For the text-containing cell, return its midpoint in (X, Y) coordinate format. 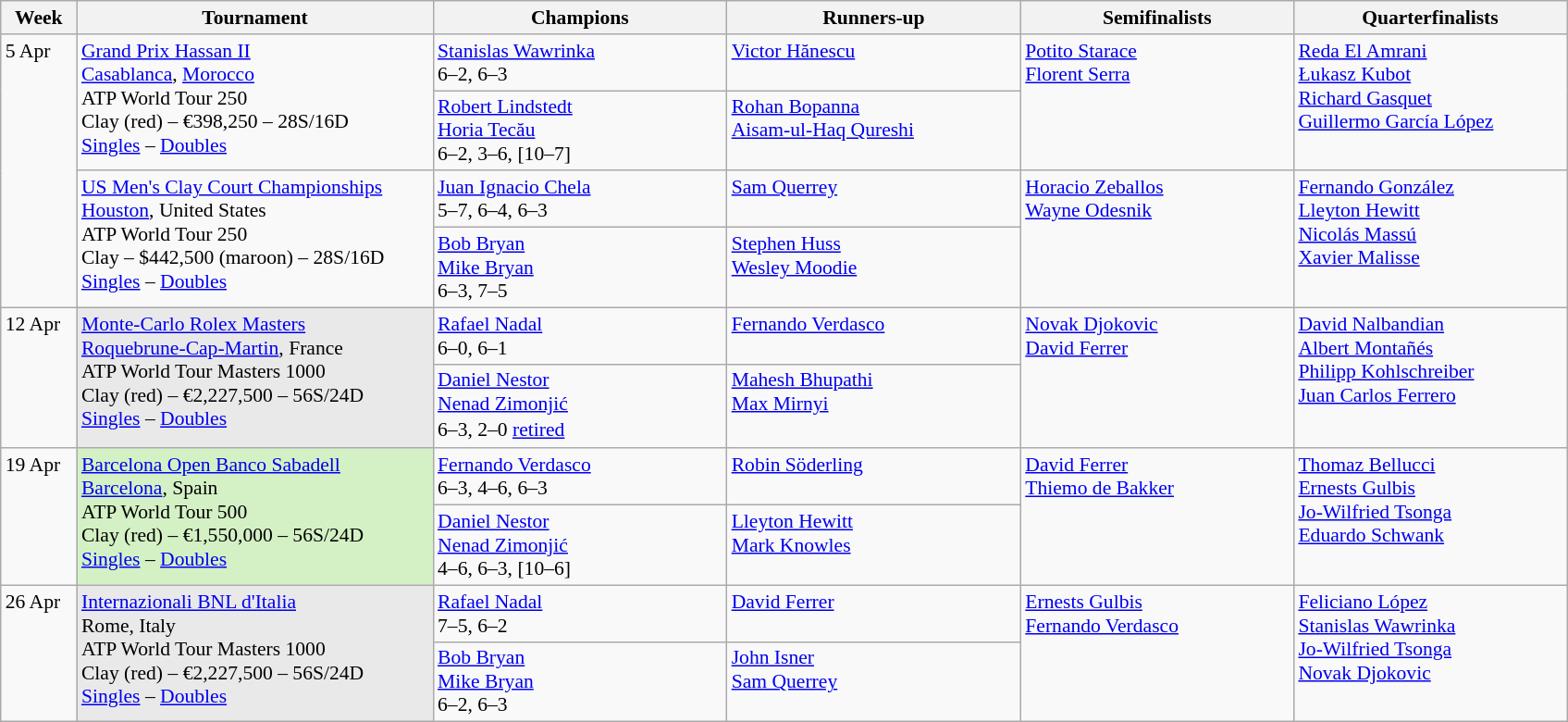
19 Apr (39, 517)
Rafael Nadal6–0, 6–1 (580, 335)
Internazionali BNL d'Italia Rome, ItalyATP World Tour Masters 1000Clay (red) – €2,227,500 – 56S/24DSingles – Doubles (255, 654)
26 Apr (39, 654)
David Nalbandian Albert Montañés Philipp Kohlschreiber Juan Carlos Ferrero (1430, 378)
Week (39, 18)
John Isner Sam Querrey (874, 681)
Horacio Zeballos Wayne Odesnik (1156, 240)
Sam Querrey (874, 200)
Juan Ignacio Chela5–7, 6–4, 6–3 (580, 200)
Victor Hănescu (874, 63)
Reda El Amrani Łukasz Kubot Richard Gasquet Guillermo García López (1430, 103)
Barcelona Open Banco Sabadell Barcelona, SpainATP World Tour 500Clay (red) – €1,550,000 – 56S/24DSingles – Doubles (255, 517)
Stephen Huss Wesley Moodie (874, 268)
Champions (580, 18)
David Ferrer (874, 613)
Stanislas Wawrinka6–2, 6–3 (580, 63)
Fernando González Lleyton Hewitt Nicolás Massú Xavier Malisse (1430, 240)
David Ferrer Thiemo de Bakker (1156, 517)
US Men's Clay Court Championships Houston, United StatesATP World Tour 250Clay – $442,500 (maroon) – 28S/16DSingles – Doubles (255, 240)
Runners-up (874, 18)
Ernests Gulbis Fernando Verdasco (1156, 654)
Bob Bryan Mike Bryan6–3, 7–5 (580, 268)
Thomaz Bellucci Ernests Gulbis Jo-Wilfried Tsonga Eduardo Schwank (1430, 517)
Rafael Nadal7–5, 6–2 (580, 613)
Bob Bryan Mike Bryan6–2, 6–3 (580, 681)
Lleyton Hewitt Mark Knowles (874, 546)
Robin Söderling (874, 478)
Fernando Verdasco (874, 335)
Mahesh Bhupathi Max Mirnyi (874, 405)
Fernando Verdasco6–3, 4–6, 6–3 (580, 478)
Rohan Bopanna Aisam-ul-Haq Qureshi (874, 131)
Grand Prix Hassan II Casablanca, MoroccoATP World Tour 250Clay (red) – €398,250 – 28S/16DSingles – Doubles (255, 103)
Quarterfinalists (1430, 18)
Daniel Nestor Nenad Zimonjić 4–6, 6–3, [10–6] (580, 546)
Robert Lindstedt Horia Tecău6–2, 3–6, [10–7] (580, 131)
Tournament (255, 18)
Daniel Nestor Nenad Zimonjić6–3, 2–0 retired (580, 405)
Semifinalists (1156, 18)
5 Apr (39, 171)
Feliciano López Stanislas Wawrinka Jo-Wilfried Tsonga Novak Djokovic (1430, 654)
Novak Djokovic David Ferrer (1156, 378)
12 Apr (39, 378)
Potito Starace Florent Serra (1156, 103)
Monte-Carlo Rolex Masters Roquebrune-Cap-Martin, FranceATP World Tour Masters 1000Clay (red) – €2,227,500 – 56S/24DSingles – Doubles (255, 378)
